For the text-containing cell, return its midpoint in (x, y) coordinate format. 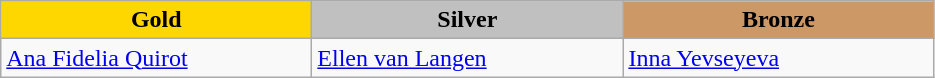
Inna Yevseyeva (778, 58)
Gold (156, 20)
Bronze (778, 20)
Ana Fidelia Quirot (156, 58)
Ellen van Langen (468, 58)
Silver (468, 20)
